Search for the cell housing the specified text and yield its [x, y] center coordinate. 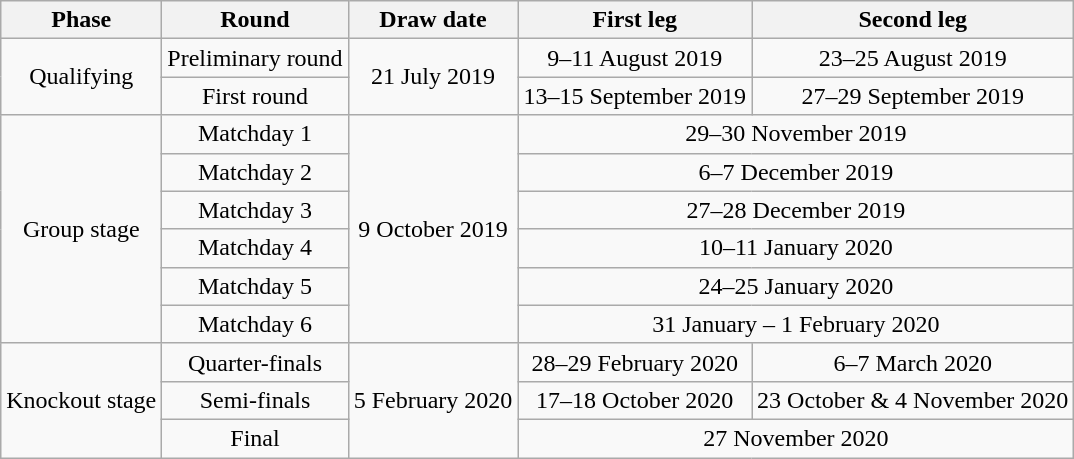
Quarter-finals [255, 362]
10–11 January 2020 [796, 248]
27–28 December 2019 [796, 210]
Phase [82, 20]
Group stage [82, 229]
Matchday 3 [255, 210]
Matchday 2 [255, 172]
Second leg [913, 20]
9 October 2019 [433, 229]
5 February 2020 [433, 400]
23–25 August 2019 [913, 58]
27 November 2020 [796, 438]
First leg [635, 20]
29–30 November 2019 [796, 134]
23 October & 4 November 2020 [913, 400]
Preliminary round [255, 58]
21 July 2019 [433, 77]
13–15 September 2019 [635, 96]
Qualifying [82, 77]
6–7 December 2019 [796, 172]
6–7 March 2020 [913, 362]
Semi-finals [255, 400]
Matchday 4 [255, 248]
31 January – 1 February 2020 [796, 324]
27–29 September 2019 [913, 96]
28–29 February 2020 [635, 362]
Round [255, 20]
9–11 August 2019 [635, 58]
Final [255, 438]
24–25 January 2020 [796, 286]
Matchday 1 [255, 134]
Matchday 6 [255, 324]
Matchday 5 [255, 286]
Knockout stage [82, 400]
Draw date [433, 20]
17–18 October 2020 [635, 400]
First round [255, 96]
